Scan for the cell matching the given text and deliver its (x, y) coordinate at center. 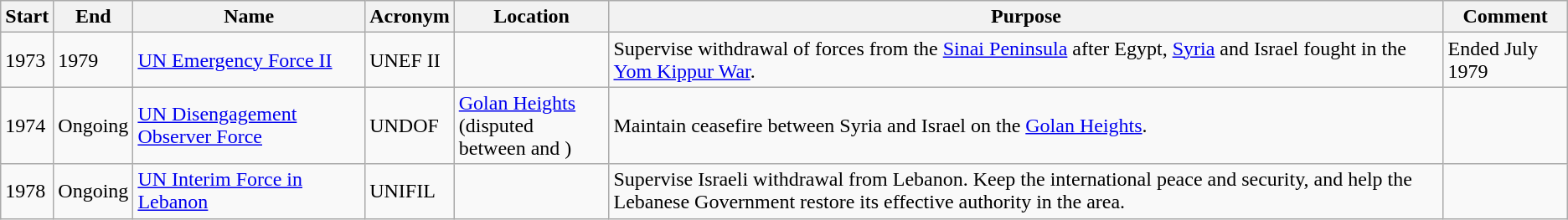
End (94, 17)
UN Interim Force in Lebanon (250, 191)
UN Disengagement Observer Force (250, 125)
1979 (94, 60)
Comment (1505, 17)
UNEF II (410, 60)
Location (531, 17)
1973 (27, 60)
UNDOF (410, 125)
Start (27, 17)
Maintain ceasefire between Syria and Israel on the Golan Heights. (1026, 125)
Ended July 1979 (1505, 60)
Golan Heights(disputed between and ) (531, 125)
Acronym (410, 17)
UN Emergency Force II (250, 60)
Name (250, 17)
1974 (27, 125)
Supervise withdrawal of forces from the Sinai Peninsula after Egypt, Syria and Israel fought in the Yom Kippur War. (1026, 60)
UNIFIL (410, 191)
Purpose (1026, 17)
1978 (27, 191)
